From the cell containing the given text, extract its center point as [X, Y] coordinate. 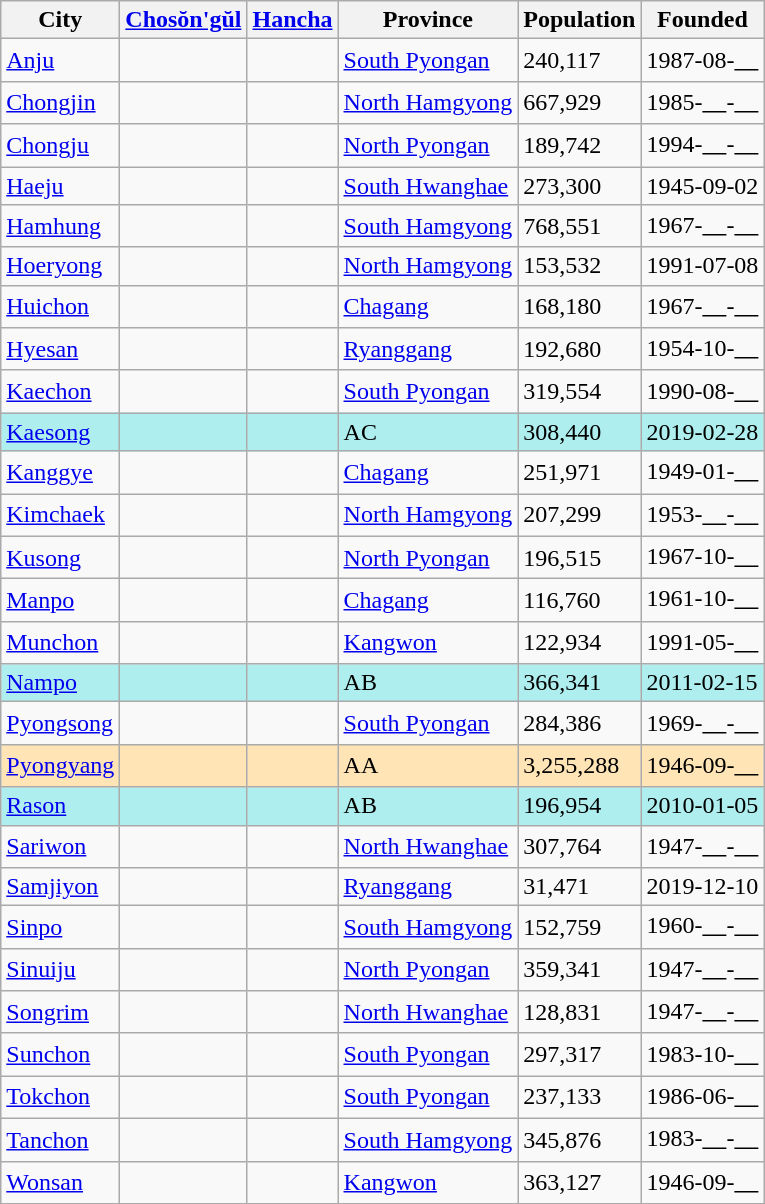
Anju [60, 60]
192,680 [580, 350]
Tanchon [60, 1140]
196,515 [580, 558]
Munchon [60, 642]
Hancha [292, 20]
297,317 [580, 1054]
308,440 [580, 432]
Kaechon [60, 392]
122,934 [580, 642]
31,471 [580, 887]
152,759 [580, 928]
AC [428, 432]
Songrim [60, 1012]
153,532 [580, 266]
Population [580, 20]
Chongju [60, 146]
1985- - [702, 102]
363,127 [580, 1182]
Sariwon [60, 846]
307,764 [580, 846]
Pyongyang [60, 766]
273,300 [580, 185]
AA [428, 766]
237,133 [580, 1098]
1945-09-02 [702, 185]
2011-02-15 [702, 683]
345,876 [580, 1140]
Samjiyon [60, 887]
196,954 [580, 806]
Chongjin [60, 102]
Kanggye [60, 472]
1990-08- [702, 392]
1991-07-08 [702, 266]
Sinuiju [60, 970]
189,742 [580, 146]
116,760 [580, 600]
Chosŏn'gŭl [184, 20]
Wonsan [60, 1182]
1969- - [702, 724]
251,971 [580, 472]
South Hwanghae [428, 185]
1954-10- [702, 350]
Pyongsong [60, 724]
Province [428, 20]
284,386 [580, 724]
128,831 [580, 1012]
366,341 [580, 683]
Tokchon [60, 1098]
240,117 [580, 60]
Nampo [60, 683]
Haeju [60, 185]
Kusong [60, 558]
Founded [702, 20]
768,551 [580, 226]
3,255,288 [580, 766]
Manpo [60, 600]
Hyesan [60, 350]
1960- - [702, 928]
Kaesong [60, 432]
Sunchon [60, 1054]
1991-05- [702, 642]
Hoeryong [60, 266]
2010-01-05 [702, 806]
1986-06- [702, 1098]
319,554 [580, 392]
667,929 [580, 102]
2019-02-28 [702, 432]
1994- - [702, 146]
Hamhung [60, 226]
207,299 [580, 516]
1949-01- [702, 472]
1983-10- [702, 1054]
Kimchaek [60, 516]
City [60, 20]
1987-08- [702, 60]
359,341 [580, 970]
Rason [60, 806]
168,180 [580, 306]
1983- - [702, 1140]
Huichon [60, 306]
2019-12-10 [702, 887]
1953- - [702, 516]
Sinpo [60, 928]
1967-10- [702, 558]
1961-10- [702, 600]
